Extract the (x, y) coordinate from the center of the cell holding the provided text.  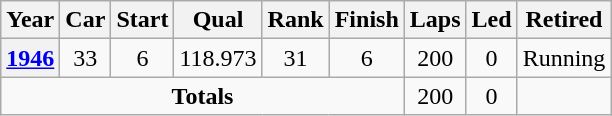
Year (30, 20)
118.973 (218, 58)
Rank (296, 20)
Retired (564, 20)
Start (142, 20)
Running (564, 58)
Qual (218, 20)
33 (86, 58)
Totals (203, 96)
Led (492, 20)
Car (86, 20)
1946 (30, 58)
Laps (435, 20)
Finish (366, 20)
31 (296, 58)
